Return [x, y] of the center of cell containing provided text 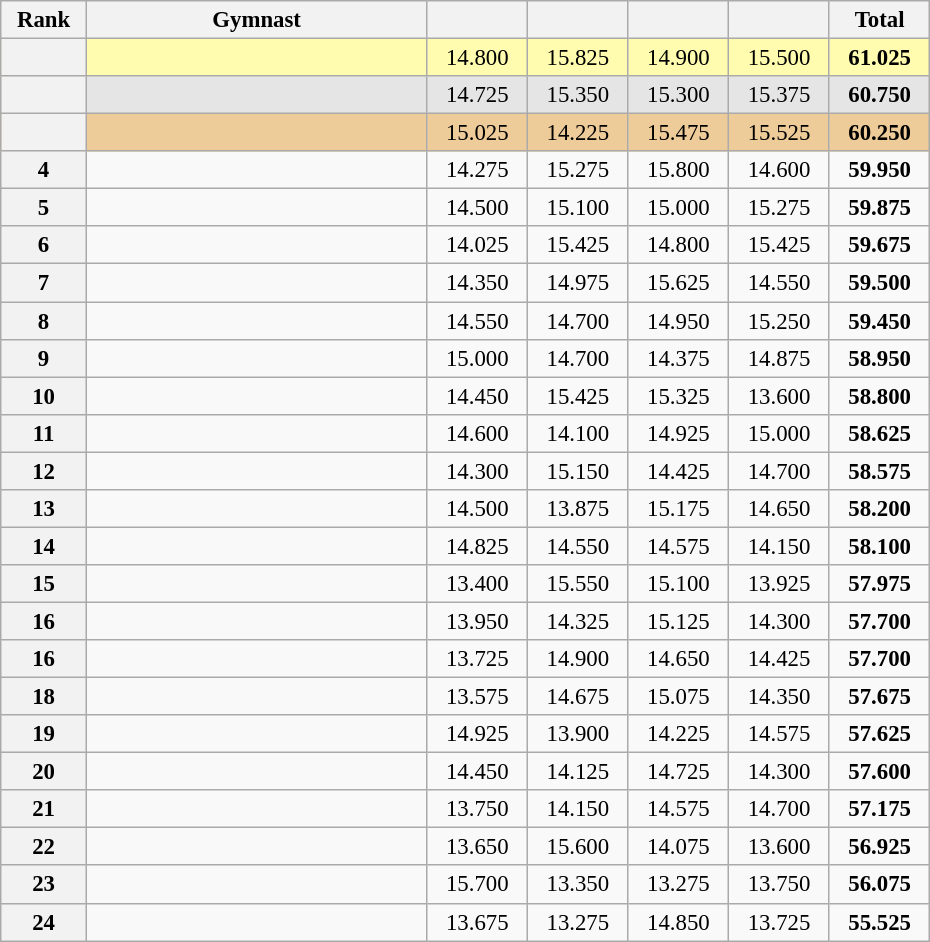
15.525 [780, 133]
14.075 [678, 847]
60.750 [880, 95]
15.300 [678, 95]
57.675 [880, 697]
11 [44, 433]
21 [44, 809]
59.950 [880, 170]
9 [44, 358]
15.075 [678, 697]
7 [44, 283]
57.975 [880, 584]
15.350 [578, 95]
14.100 [578, 433]
58.625 [880, 433]
13.925 [780, 584]
19 [44, 734]
15 [44, 584]
15.250 [780, 321]
59.500 [880, 283]
18 [44, 697]
Total [880, 20]
15.625 [678, 283]
14.125 [578, 772]
61.025 [880, 58]
13.950 [478, 621]
15.375 [780, 95]
14.875 [780, 358]
12 [44, 471]
24 [44, 922]
58.575 [880, 471]
14.375 [678, 358]
22 [44, 847]
20 [44, 772]
56.075 [880, 885]
8 [44, 321]
60.250 [880, 133]
58.950 [880, 358]
59.875 [880, 208]
13 [44, 509]
10 [44, 396]
57.625 [880, 734]
13.675 [478, 922]
15.150 [578, 471]
57.600 [880, 772]
5 [44, 208]
4 [44, 170]
15.825 [578, 58]
58.800 [880, 396]
13.650 [478, 847]
15.550 [578, 584]
59.675 [880, 245]
14.825 [478, 546]
14.325 [578, 621]
14.675 [578, 697]
15.025 [478, 133]
58.200 [880, 509]
55.525 [880, 922]
58.100 [880, 546]
15.500 [780, 58]
14.025 [478, 245]
57.175 [880, 809]
14 [44, 546]
15.125 [678, 621]
23 [44, 885]
13.900 [578, 734]
13.875 [578, 509]
Rank [44, 20]
15.325 [678, 396]
13.350 [578, 885]
14.850 [678, 922]
Gymnast [256, 20]
14.975 [578, 283]
13.575 [478, 697]
14.950 [678, 321]
15.800 [678, 170]
6 [44, 245]
56.925 [880, 847]
15.475 [678, 133]
14.275 [478, 170]
59.450 [880, 321]
15.600 [578, 847]
13.400 [478, 584]
15.175 [678, 509]
15.700 [478, 885]
